Detect which cell encompasses the target text, then output its (x, y) center coordinate. 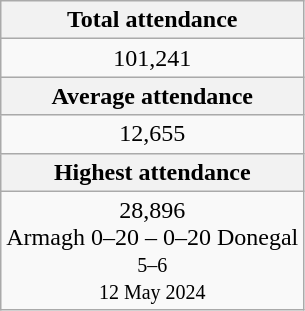
101,241 (152, 58)
12,655 (152, 134)
Total attendance (152, 20)
Highest attendance (152, 172)
Average attendance (152, 96)
28,896 Armagh 0–20 – 0–20 Donegal 5–6 12 May 2024 (152, 250)
